For the text-containing cell, return its midpoint in (X, Y) coordinate format. 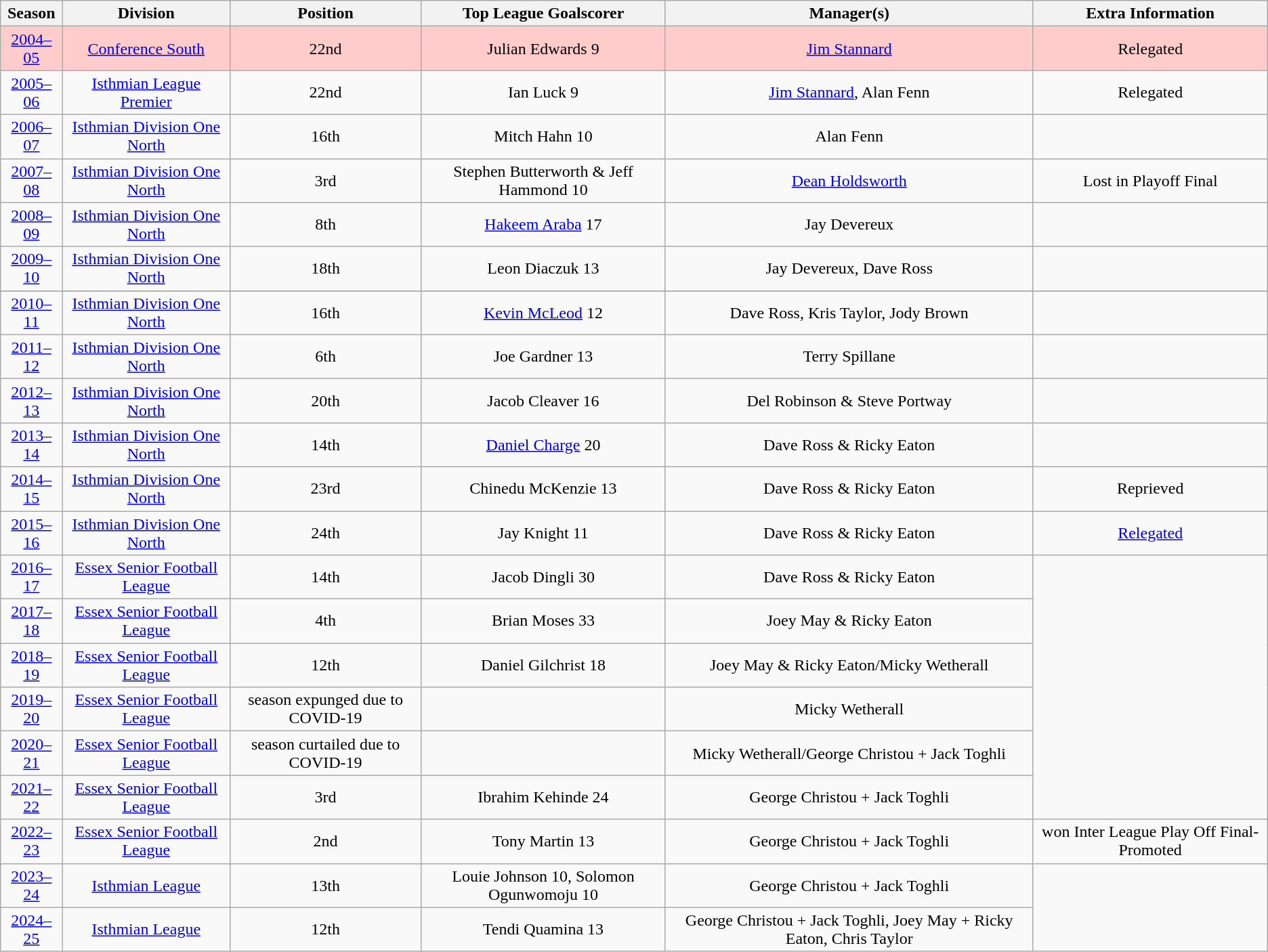
Reprieved (1150, 489)
2020–21 (31, 753)
2006–07 (31, 137)
Jay Knight 11 (543, 532)
Stephen Butterworth & Jeff Hammond 10 (543, 180)
Joe Gardner 13 (543, 356)
20th (326, 401)
Julian Edwards 9 (543, 49)
Daniel Charge 20 (543, 444)
Leon Diaczuk 13 (543, 268)
season expunged due to COVID-19 (326, 710)
Jay Devereux (849, 225)
2005–06 (31, 92)
2019–20 (31, 710)
Micky Wetherall/George Christou + Jack Toghli (849, 753)
Micky Wetherall (849, 710)
Del Robinson & Steve Portway (849, 401)
18th (326, 268)
Position (326, 14)
6th (326, 356)
Jay Devereux, Dave Ross (849, 268)
George Christou + Jack Toghli, Joey May + Ricky Eaton, Chris Taylor (849, 929)
2011–12 (31, 356)
Tony Martin 13 (543, 841)
2017–18 (31, 622)
2013–14 (31, 444)
2024–25 (31, 929)
2023–24 (31, 886)
Louie Johnson 10, Solomon Ogunwomoju 10 (543, 886)
2009–10 (31, 268)
Ian Luck 9 (543, 92)
23rd (326, 489)
won Inter League Play Off Final- Promoted (1150, 841)
Jacob Cleaver 16 (543, 401)
Dean Holdsworth (849, 180)
2012–13 (31, 401)
Joey May & Ricky Eaton/Micky Wetherall (849, 665)
2nd (326, 841)
2014–15 (31, 489)
Ibrahim Kehinde 24 (543, 798)
2021–22 (31, 798)
Lost in Playoff Final (1150, 180)
Chinedu McKenzie 13 (543, 489)
Jim Stannard, Alan Fenn (849, 92)
Mitch Hahn 10 (543, 137)
2007–08 (31, 180)
Joey May & Ricky Eaton (849, 622)
2015–16 (31, 532)
2016–17 (31, 577)
Dave Ross, Kris Taylor, Jody Brown (849, 313)
Terry Spillane (849, 356)
Manager(s) (849, 14)
Conference South (146, 49)
13th (326, 886)
Extra Information (1150, 14)
4th (326, 622)
Isthmian League Premier (146, 92)
2022–23 (31, 841)
2008–09 (31, 225)
Kevin McLeod 12 (543, 313)
24th (326, 532)
Tendi Quamina 13 (543, 929)
season curtailed due to COVID-19 (326, 753)
Division (146, 14)
Alan Fenn (849, 137)
2018–19 (31, 665)
Brian Moses 33 (543, 622)
Jim Stannard (849, 49)
Top League Goalscorer (543, 14)
8th (326, 225)
Season (31, 14)
2004–05 (31, 49)
Daniel Gilchrist 18 (543, 665)
2010–11 (31, 313)
Hakeem Araba 17 (543, 225)
Jacob Dingli 30 (543, 577)
